Capture the cell that displays the provided text and extract its (X, Y) central coordinate. 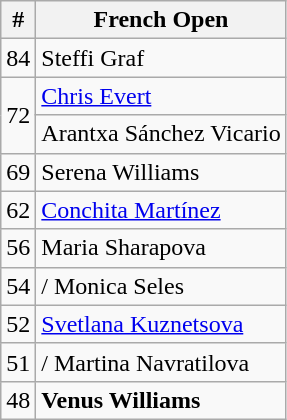
69 (18, 172)
# (18, 20)
51 (18, 362)
Svetlana Kuznetsova (161, 324)
/ Martina Navratilova (161, 362)
48 (18, 400)
56 (18, 248)
Serena Williams (161, 172)
Maria Sharapova (161, 248)
72 (18, 115)
52 (18, 324)
84 (18, 58)
Chris Evert (161, 96)
54 (18, 286)
Steffi Graf (161, 58)
62 (18, 210)
French Open (161, 20)
Arantxa Sánchez Vicario (161, 134)
Conchita Martínez (161, 210)
/ Monica Seles (161, 286)
Venus Williams (161, 400)
